From the cell containing the given text, extract its center point as (x, y) coordinate. 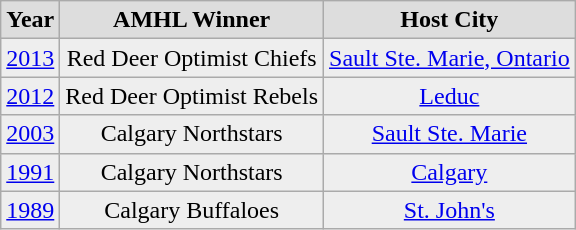
2003 (30, 134)
Red Deer Optimist Chiefs (192, 58)
2012 (30, 96)
St. John's (450, 210)
Calgary (450, 172)
Sault Ste. Marie (450, 134)
1989 (30, 210)
Year (30, 20)
Leduc (450, 96)
Sault Ste. Marie, Ontario (450, 58)
AMHL Winner (192, 20)
1991 (30, 172)
Host City (450, 20)
Calgary Buffaloes (192, 210)
2013 (30, 58)
Red Deer Optimist Rebels (192, 96)
